Determine the (x, y) coordinate at the center of the cell enclosing the given text.  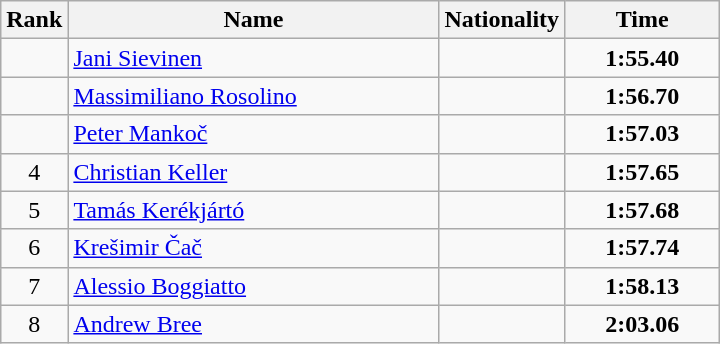
2:03.06 (642, 324)
Krešimir Čač (254, 248)
Nationality (502, 20)
Time (642, 20)
1:57.65 (642, 172)
1:57.03 (642, 134)
1:57.68 (642, 210)
1:57.74 (642, 248)
Christian Keller (254, 172)
Andrew Bree (254, 324)
Massimiliano Rosolino (254, 96)
4 (34, 172)
Alessio Boggiatto (254, 286)
Jani Sievinen (254, 58)
7 (34, 286)
Rank (34, 20)
Name (254, 20)
Tamás Kerékjártó (254, 210)
6 (34, 248)
8 (34, 324)
1:56.70 (642, 96)
1:58.13 (642, 286)
1:55.40 (642, 58)
5 (34, 210)
Peter Mankoč (254, 134)
